Identify which cell holds the provided text, then report its [X, Y] central coordinate. 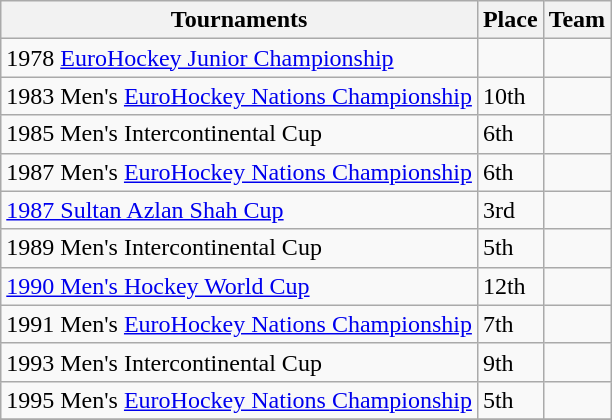
Place [510, 20]
1987 Men's EuroHockey Nations Championship [240, 172]
9th [510, 362]
1978 EuroHockey Junior Championship [240, 58]
10th [510, 96]
12th [510, 286]
1995 Men's EuroHockey Nations Championship [240, 400]
1989 Men's Intercontinental Cup [240, 248]
Team [577, 20]
Tournaments [240, 20]
1991 Men's EuroHockey Nations Championship [240, 324]
1985 Men's Intercontinental Cup [240, 134]
1990 Men's Hockey World Cup [240, 286]
1987 Sultan Azlan Shah Cup [240, 210]
1993 Men's Intercontinental Cup [240, 362]
7th [510, 324]
1983 Men's EuroHockey Nations Championship [240, 96]
3rd [510, 210]
